Find where the given text appears and provide that cell's center as [x, y] coordinate. 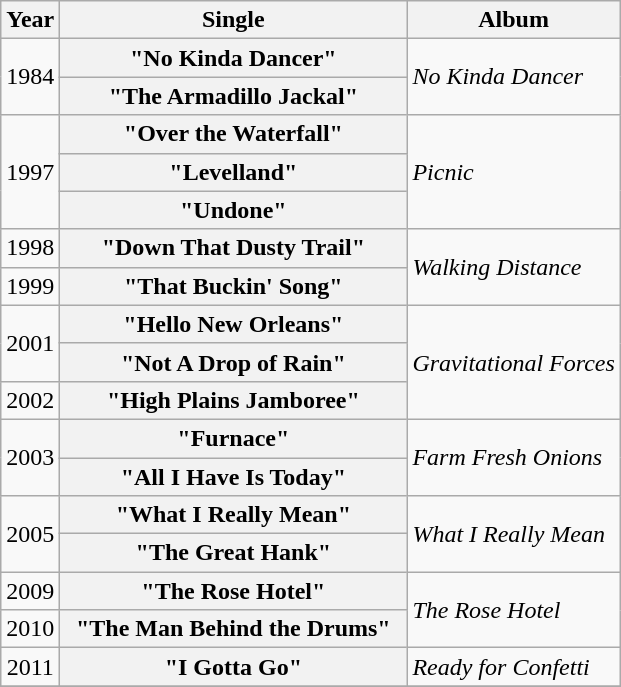
"That Buckin' Song" [234, 286]
"Hello New Orleans" [234, 324]
Ready for Confetti [514, 667]
1999 [30, 286]
"Over the Waterfall" [234, 134]
1997 [30, 172]
Album [514, 20]
"Undone" [234, 210]
"Levelland" [234, 172]
"What I Really Mean" [234, 515]
"All I Have Is Today" [234, 477]
Year [30, 20]
"The Rose Hotel" [234, 591]
Gravitational Forces [514, 362]
What I Really Mean [514, 534]
"The Great Hank" [234, 553]
"The Armadillo Jackal" [234, 96]
"No Kinda Dancer" [234, 58]
Farm Fresh Onions [514, 457]
"The Man Behind the Drums" [234, 629]
No Kinda Dancer [514, 77]
1984 [30, 77]
2005 [30, 534]
2011 [30, 667]
1998 [30, 248]
The Rose Hotel [514, 610]
2010 [30, 629]
2001 [30, 343]
2003 [30, 457]
2009 [30, 591]
2002 [30, 400]
"Not A Drop of Rain" [234, 362]
"High Plains Jamboree" [234, 400]
Walking Distance [514, 267]
"Furnace" [234, 438]
"I Gotta Go" [234, 667]
Single [234, 20]
Picnic [514, 172]
"Down That Dusty Trail" [234, 248]
